Find where the given text appears and provide that cell's center as [x, y] coordinate. 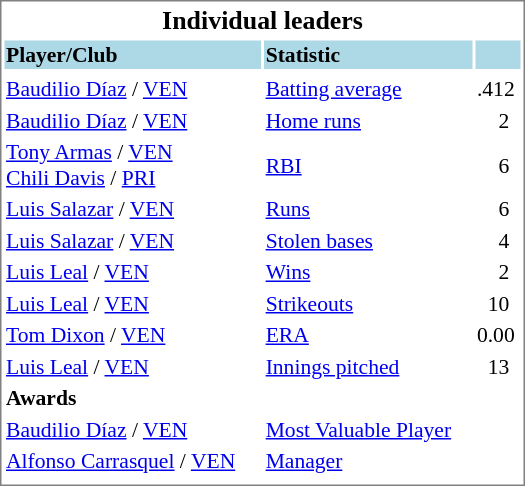
Most Valuable Player [368, 430]
Player/Club [132, 54]
Manager [368, 461]
RBI [368, 165]
Tom Dixon / VEN [132, 335]
Stolen bases [368, 240]
Awards [132, 398]
Runs [368, 209]
4 [498, 240]
13 [498, 366]
Individual leaders [262, 20]
Tony Armas / VEN Chili Davis / PRI [132, 165]
0.00 [498, 335]
Home runs [368, 120]
Alfonso Carrasquel / VEN [132, 461]
Batting average [368, 89]
.412 [498, 89]
Wins [368, 272]
10 [498, 304]
Innings pitched [368, 366]
Strikeouts [368, 304]
ERA [368, 335]
Statistic [368, 54]
